Extract the [X, Y] coordinate from the center of the cell holding the provided text.  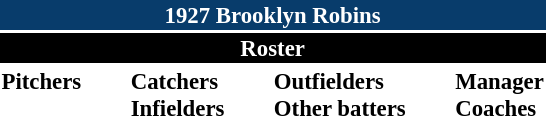
1927 Brooklyn Robins [272, 15]
Roster [272, 48]
